Identify which cell holds the provided text, then report its [X, Y] central coordinate. 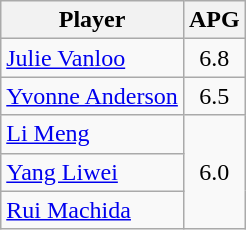
APG [214, 20]
6.5 [214, 96]
6.8 [214, 58]
Player [92, 20]
Yang Liwei [92, 172]
Li Meng [92, 134]
6.0 [214, 172]
Julie Vanloo [92, 58]
Rui Machida [92, 210]
Yvonne Anderson [92, 96]
